Identify which cell holds the provided text, then report its (x, y) central coordinate. 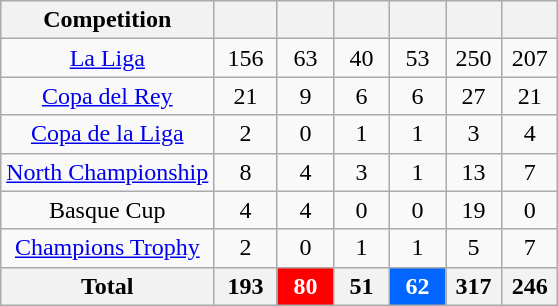
5 (474, 248)
156 (246, 58)
Total (108, 286)
63 (305, 58)
13 (474, 172)
40 (361, 58)
Copa de la Liga (108, 134)
Basque Cup (108, 210)
Champions Trophy (108, 248)
8 (246, 172)
Copa del Rey (108, 96)
250 (474, 58)
North Championship (108, 172)
La Liga (108, 58)
207 (530, 58)
317 (474, 286)
246 (530, 286)
62 (418, 286)
80 (305, 286)
51 (361, 286)
27 (474, 96)
53 (418, 58)
9 (305, 96)
19 (474, 210)
193 (246, 286)
Competition (108, 20)
